Find where the given text appears and provide that cell's center as (x, y) coordinate. 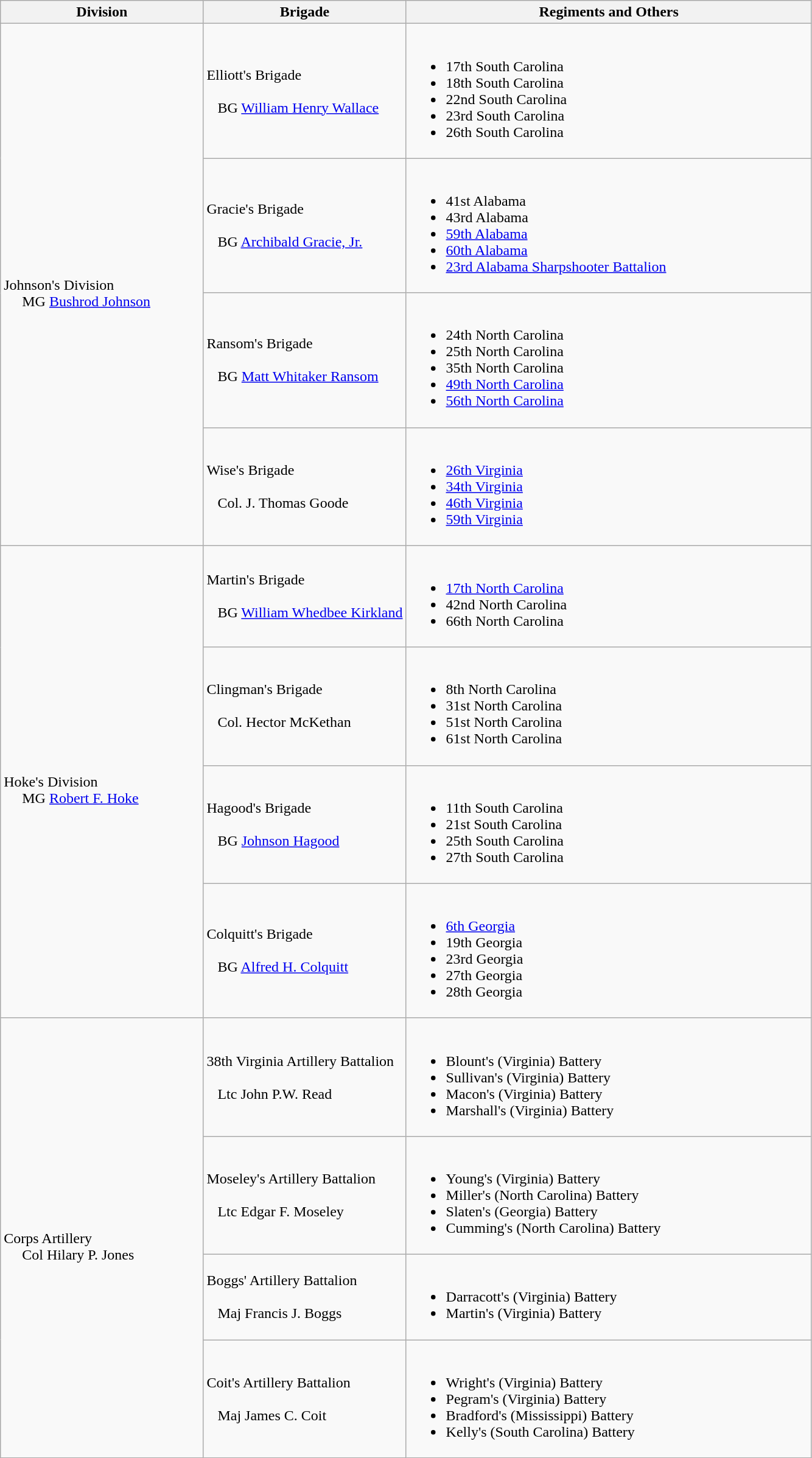
6th Georgia19th Georgia23rd Georgia27th Georgia28th Georgia (609, 951)
Coit's Artillery Battalion Maj James C. Coit (304, 1398)
Darracott's (Virginia) BatteryMartin's (Virginia) Battery (609, 1297)
Colquitt's Brigade BG Alfred H. Colquitt (304, 951)
8th North Carolina31st North Carolina51st North Carolina61st North Carolina (609, 706)
Wright's (Virginia) BatteryPegram's (Virginia) BatteryBradford's (Mississippi) BatteryKelly's (South Carolina) Battery (609, 1398)
Moseley's Artillery Battalion Ltc Edgar F. Moseley (304, 1195)
Ransom's Brigade BG Matt Whitaker Ransom (304, 360)
Martin's Brigade BG William Whedbee Kirkland (304, 597)
Clingman's Brigade Col. Hector McKethan (304, 706)
24th North Carolina25th North Carolina35th North Carolina49th North Carolina56th North Carolina (609, 360)
Hoke's Division MG Robert F. Hoke (102, 782)
Boggs' Artillery Battalion Maj Francis J. Boggs (304, 1297)
Young's (Virginia) BatteryMiller's (North Carolina) BatterySlaten's (Georgia) BatteryCumming's (North Carolina) Battery (609, 1195)
Blount's (Virginia) BatterySullivan's (Virginia) BatteryMacon's (Virginia) BatteryMarshall's (Virginia) Battery (609, 1077)
17th South Carolina18th South Carolina22nd South Carolina23rd South Carolina26th South Carolina (609, 91)
Corps Artillery Col Hilary P. Jones (102, 1238)
38th Virginia Artillery Battalion Ltc John P.W. Read (304, 1077)
Division (102, 12)
Hagood's Brigade BG Johnson Hagood (304, 824)
Elliott's Brigade BG William Henry Wallace (304, 91)
Regiments and Others (609, 12)
26th Virginia34th Virginia46th Virginia59th Virginia (609, 486)
Brigade (304, 12)
41st Alabama43rd Alabama59th Alabama60th Alabama23rd Alabama Sharpshooter Battalion (609, 225)
11th South Carolina21st South Carolina25th South Carolina27th South Carolina (609, 824)
17th North Carolina42nd North Carolina66th North Carolina (609, 597)
Johnson's Division MG Bushrod Johnson (102, 285)
Gracie's Brigade BG Archibald Gracie, Jr. (304, 225)
Wise's Brigade Col. J. Thomas Goode (304, 486)
